Find where the given text appears and provide that cell's center as (x, y) coordinate. 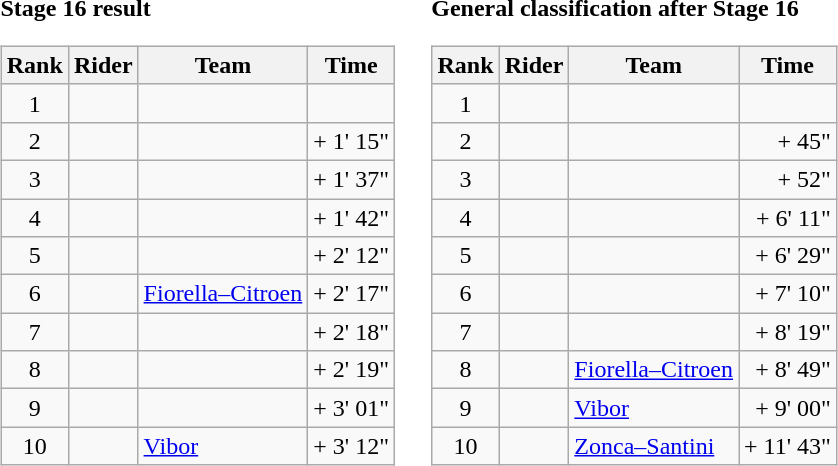
+ 6' 29" (788, 256)
+ 2' 19" (352, 370)
+ 1' 15" (352, 141)
+ 8' 49" (788, 370)
+ 9' 00" (788, 408)
+ 6' 11" (788, 217)
+ 1' 42" (352, 217)
+ 3' 01" (352, 408)
+ 52" (788, 179)
+ 3' 12" (352, 446)
+ 8' 19" (788, 332)
+ 2' 12" (352, 256)
Zonca–Santini (654, 446)
+ 2' 17" (352, 294)
+ 7' 10" (788, 294)
+ 2' 18" (352, 332)
+ 1' 37" (352, 179)
+ 45" (788, 141)
+ 11' 43" (788, 446)
